Extract the [X, Y] coordinate from the center of the cell holding the provided text.  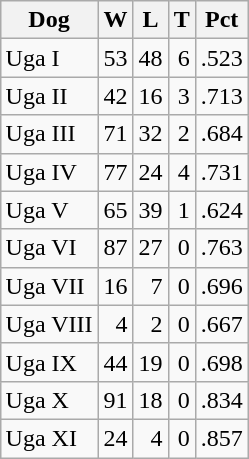
.624 [222, 210]
91 [116, 400]
Uga I [49, 58]
65 [116, 210]
Uga III [49, 134]
L [150, 20]
42 [116, 96]
.684 [222, 134]
.857 [222, 438]
53 [116, 58]
7 [150, 286]
87 [116, 248]
.698 [222, 362]
Uga VII [49, 286]
.523 [222, 58]
27 [150, 248]
Uga VIII [49, 324]
.763 [222, 248]
1 [182, 210]
Uga IX [49, 362]
.713 [222, 96]
Uga IV [49, 172]
Uga X [49, 400]
19 [150, 362]
6 [182, 58]
Uga XI [49, 438]
.667 [222, 324]
3 [182, 96]
Uga VI [49, 248]
.834 [222, 400]
.731 [222, 172]
71 [116, 134]
Pct [222, 20]
18 [150, 400]
W [116, 20]
T [182, 20]
48 [150, 58]
Uga V [49, 210]
44 [116, 362]
32 [150, 134]
.696 [222, 286]
Dog [49, 20]
Uga II [49, 96]
77 [116, 172]
39 [150, 210]
